Provide the [x, y] coordinate of the cell's center where the given text is located.  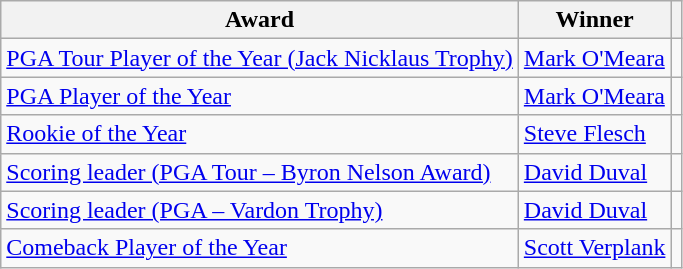
Winner [594, 20]
PGA Tour Player of the Year (Jack Nicklaus Trophy) [260, 58]
Scoring leader (PGA Tour – Byron Nelson Award) [260, 172]
Comeback Player of the Year [260, 248]
Scoring leader (PGA – Vardon Trophy) [260, 210]
Award [260, 20]
Steve Flesch [594, 134]
Scott Verplank [594, 248]
Rookie of the Year [260, 134]
PGA Player of the Year [260, 96]
